Capture the cell that displays the provided text and extract its [x, y] central coordinate. 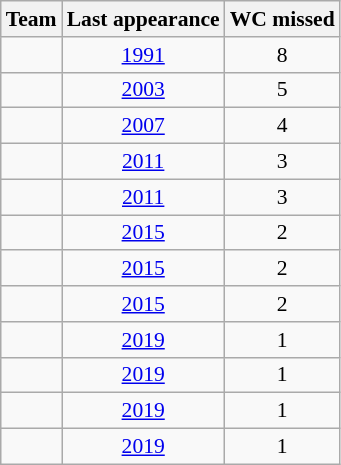
1991 [144, 55]
8 [282, 55]
5 [282, 90]
2007 [144, 126]
2003 [144, 90]
Last appearance [144, 19]
WC missed [282, 19]
4 [282, 126]
Team [32, 19]
